Capture the cell that displays the provided text and extract its [x, y] central coordinate. 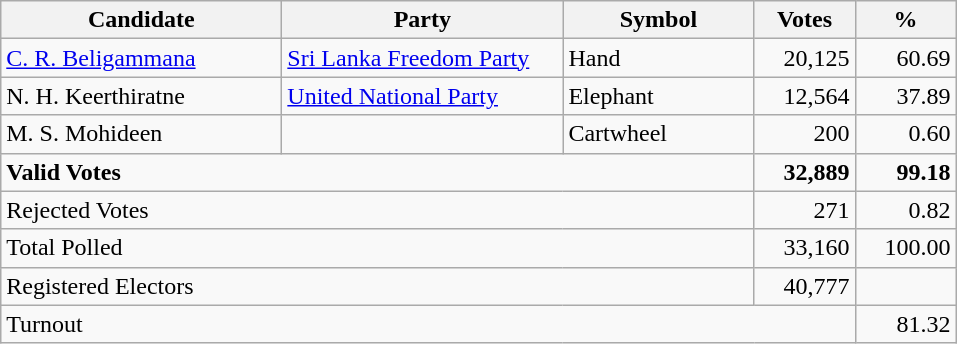
Turnout [428, 324]
33,160 [804, 248]
Sri Lanka Freedom Party [422, 58]
M. S. Mohideen [142, 134]
81.32 [906, 324]
% [906, 20]
C. R. Beligammana [142, 58]
Cartwheel [658, 134]
Votes [804, 20]
0.82 [906, 210]
United National Party [422, 96]
100.00 [906, 248]
20,125 [804, 58]
271 [804, 210]
Total Polled [378, 248]
Valid Votes [378, 172]
12,564 [804, 96]
Party [422, 20]
32,889 [804, 172]
60.69 [906, 58]
0.60 [906, 134]
N. H. Keerthiratne [142, 96]
200 [804, 134]
40,777 [804, 286]
Hand [658, 58]
Candidate [142, 20]
99.18 [906, 172]
Elephant [658, 96]
Symbol [658, 20]
Rejected Votes [378, 210]
Registered Electors [378, 286]
37.89 [906, 96]
